Extract the [X, Y] coordinate from the center of the cell holding the provided text.  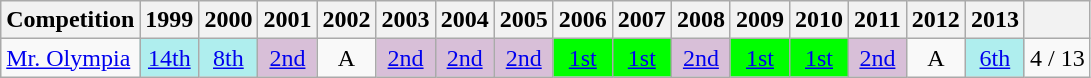
2004 [464, 20]
2000 [228, 20]
2002 [346, 20]
2006 [582, 20]
Mr. Olympia [70, 58]
2009 [760, 20]
2010 [818, 20]
2005 [524, 20]
1999 [170, 20]
2001 [288, 20]
2008 [700, 20]
2007 [642, 20]
Competition [70, 20]
2012 [936, 20]
6th [994, 58]
2003 [406, 20]
4 / 13 [1057, 58]
14th [170, 58]
2013 [994, 20]
8th [228, 58]
2011 [878, 20]
